Return [x, y] of the center of cell containing provided text 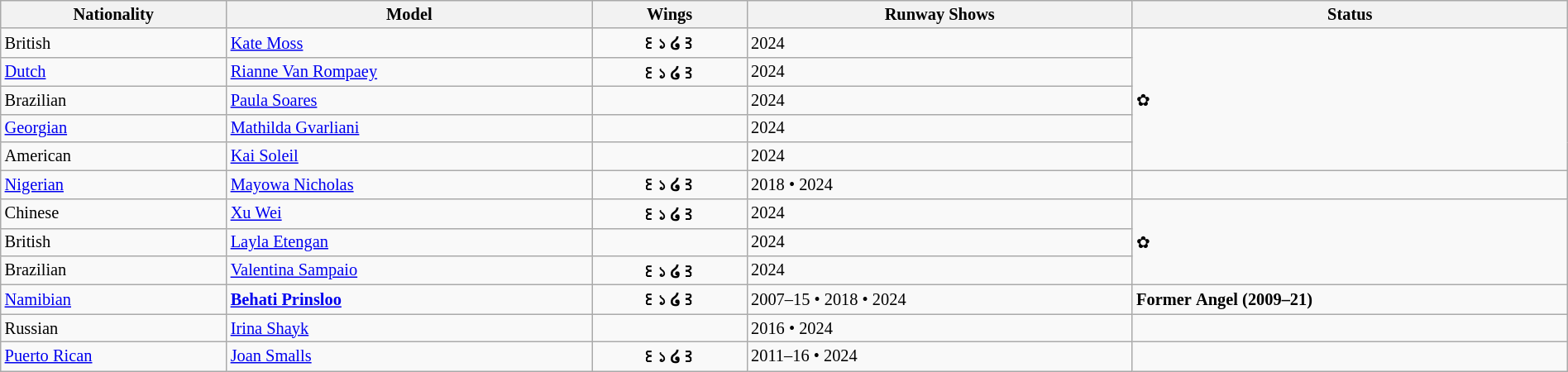
Georgian [114, 128]
Wings [670, 14]
Kai Soleil [409, 156]
Status [1350, 14]
Layla Etengan [409, 242]
Runway Shows [939, 14]
Valentina Sampaio [409, 269]
Former Angel (2009–21) [1350, 299]
Mathilda Gvarliani [409, 128]
Paula Soares [409, 100]
2018 • 2024 [939, 184]
Model [409, 14]
2007–15 • 2018 • 2024 [939, 299]
Nigerian [114, 184]
2011–16 • 2024 [939, 355]
Kate Moss [409, 43]
American [114, 156]
Puerto Rican [114, 355]
Irina Shayk [409, 328]
Rianne Van Rompaey [409, 71]
Chinese [114, 213]
Nationality [114, 14]
2016 • 2024 [939, 328]
Dutch [114, 71]
Behati Prinsloo [409, 299]
Joan Smalls [409, 355]
Mayowa Nicholas [409, 184]
Xu Wei [409, 213]
Namibian [114, 299]
Russian [114, 328]
